Detect which cell encompasses the target text, then output its (X, Y) center coordinate. 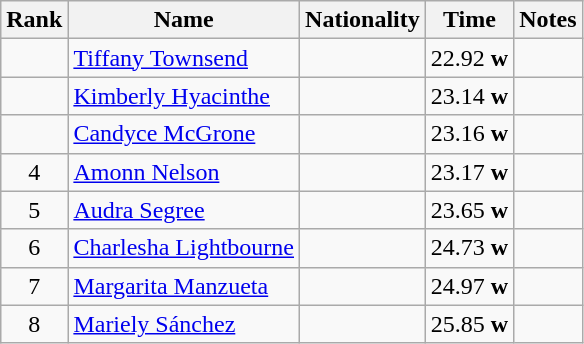
8 (34, 324)
Mariely Sánchez (184, 324)
Nationality (363, 20)
Time (469, 20)
6 (34, 248)
23.14 w (469, 96)
Tiffany Townsend (184, 58)
24.97 w (469, 286)
23.65 w (469, 210)
22.92 w (469, 58)
Charlesha Lightbourne (184, 248)
23.16 w (469, 134)
Notes (548, 20)
Name (184, 20)
Rank (34, 20)
Amonn Nelson (184, 172)
5 (34, 210)
7 (34, 286)
Audra Segree (184, 210)
4 (34, 172)
25.85 w (469, 324)
24.73 w (469, 248)
Kimberly Hyacinthe (184, 96)
Candyce McGrone (184, 134)
23.17 w (469, 172)
Margarita Manzueta (184, 286)
